For the text-containing cell, return its midpoint in (x, y) coordinate format. 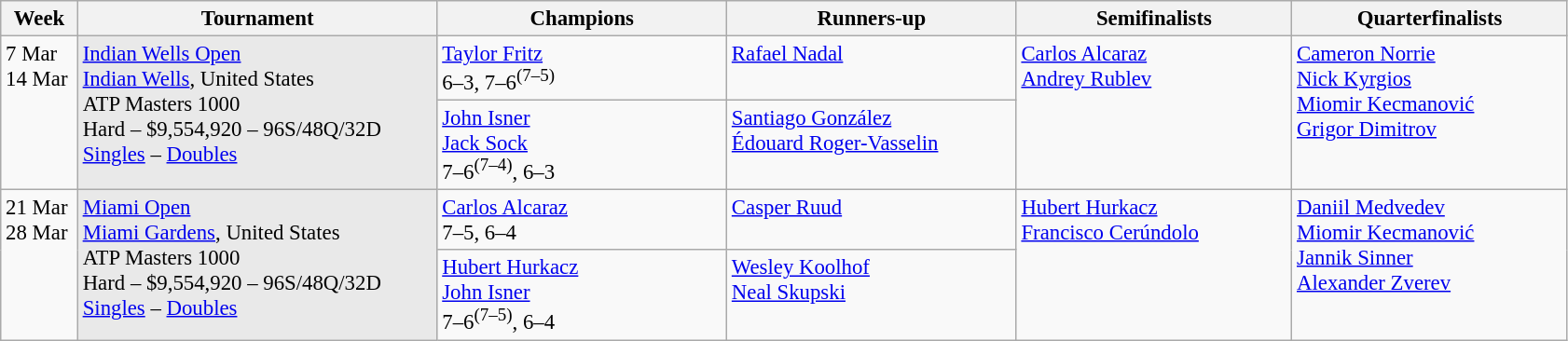
7 Mar 14 Mar (39, 114)
Tournament (257, 19)
Wesley Koolhof Neal Skupski (873, 294)
John Isner Jack Sock 7–6(7–4), 6–3 (582, 145)
Cameron Norrie Nick Kyrgios Miomir Kecmanović Grigor Dimitrov (1430, 114)
Quarterfinalists (1430, 19)
Indian Wells Open Indian Wells, United States ATP Masters 1000 Hard – $9,554,920 – 96S/48Q/32D Singles – Doubles (257, 114)
Daniil Medvedev Miomir Kecmanović Jannik Sinner Alexander Zverev (1430, 265)
Miami Open Miami Gardens, United States ATP Masters 1000 Hard – $9,554,920 – 96S/48Q/32D Singles – Doubles (257, 265)
Hubert Hurkacz Francisco Cerúndolo (1154, 265)
Hubert Hurkacz John Isner 7–6(7–5), 6–4 (582, 294)
Santiago González Édouard Roger-Vasselin (873, 145)
21 Mar 28 Mar (39, 265)
Semifinalists (1154, 19)
Carlos Alcaraz Andrey Rublev (1154, 114)
Champions (582, 19)
Runners-up (873, 19)
Week (39, 19)
Casper Ruud (873, 220)
Taylor Fritz 6–3, 7–6(7–5) (582, 69)
Rafael Nadal (873, 69)
Carlos Alcaraz 7–5, 6–4 (582, 220)
